Extract the [X, Y] coordinate from the center of the cell holding the provided text.  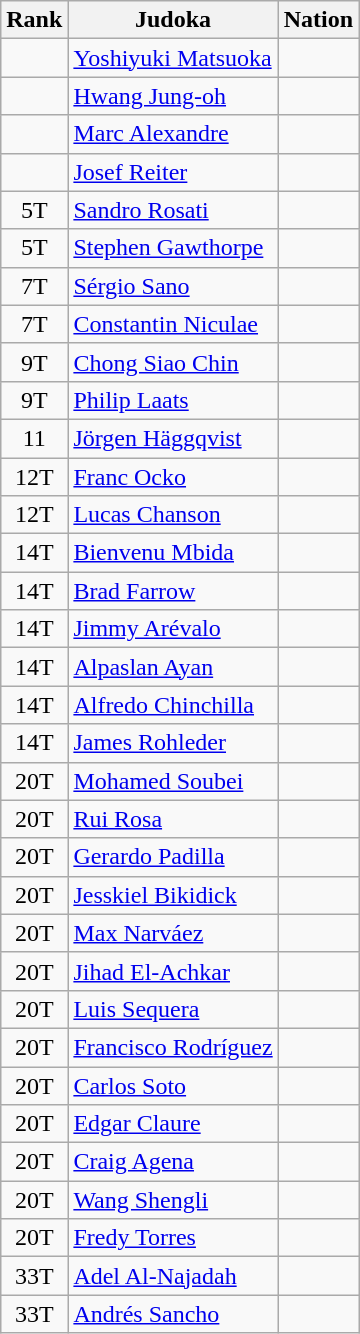
Carlos Soto [173, 1085]
Francisco Rodríguez [173, 1047]
Nation [318, 20]
Adel Al-Najadah [173, 1276]
Jihad El-Achkar [173, 971]
Andrés Sancho [173, 1314]
Yoshiyuki Matsuoka [173, 58]
Franc Ocko [173, 477]
Rank [34, 20]
Mohamed Soubei [173, 781]
Craig Agena [173, 1162]
Wang Shengli [173, 1200]
Rui Rosa [173, 819]
Jimmy Arévalo [173, 629]
Max Narváez [173, 933]
Luis Sequera [173, 1009]
Bienvenu Mbida [173, 553]
Constantin Niculae [173, 324]
Brad Farrow [173, 591]
Alpaslan Ayan [173, 667]
Josef Reiter [173, 172]
Alfredo Chinchilla [173, 705]
Hwang Jung-oh [173, 96]
Judoka [173, 20]
Jörgen Häggqvist [173, 438]
Fredy Torres [173, 1238]
James Rohleder [173, 743]
11 [34, 438]
Marc Alexandre [173, 134]
Gerardo Padilla [173, 857]
Philip Laats [173, 400]
Edgar Claure [173, 1124]
Chong Siao Chin [173, 362]
Stephen Gawthorpe [173, 248]
Jesskiel Bikidick [173, 895]
Sandro Rosati [173, 210]
Sérgio Sano [173, 286]
Lucas Chanson [173, 515]
